Detect which cell encompasses the target text, then output its [x, y] center coordinate. 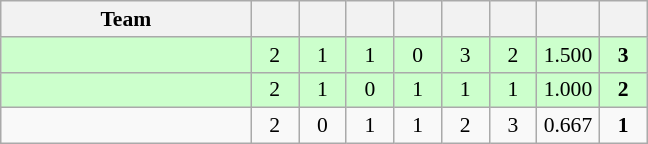
0.667 [568, 126]
Team [126, 19]
1.500 [568, 55]
1.000 [568, 90]
